Pinpoint the cell where the given text exists, returning its [x, y] midpoint coordinate. 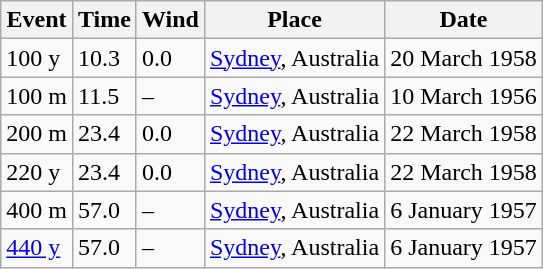
Event [37, 20]
Wind [170, 20]
20 March 1958 [464, 58]
100 y [37, 58]
440 y [37, 248]
220 y [37, 172]
200 m [37, 134]
Date [464, 20]
Place [294, 20]
10 March 1956 [464, 96]
11.5 [104, 96]
400 m [37, 210]
100 m [37, 96]
10.3 [104, 58]
Time [104, 20]
